Identify which cell holds the provided text, then report its [X, Y] central coordinate. 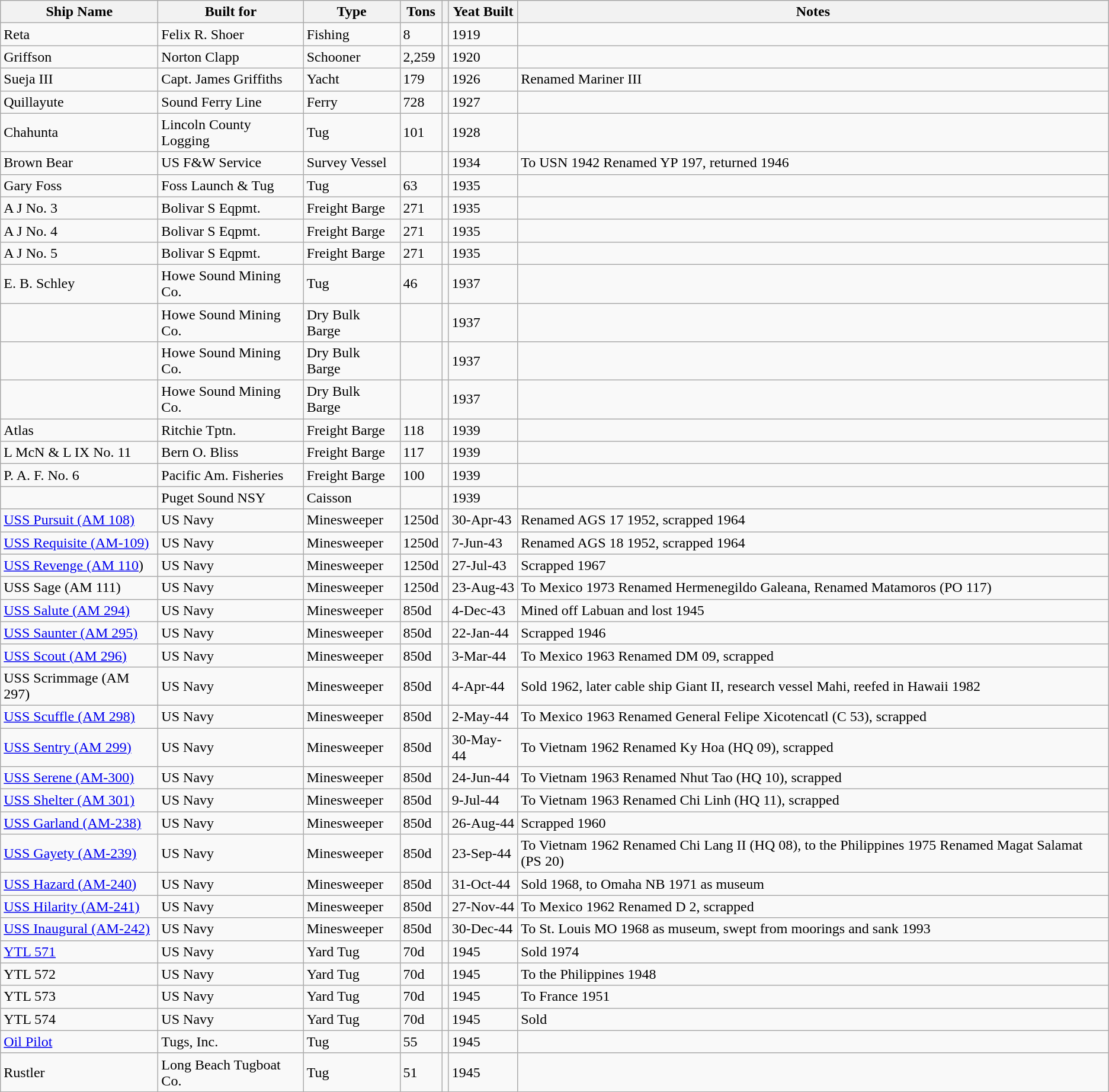
YTL 572 [79, 974]
USS Requisite (AM-109) [79, 543]
Tugs, Inc. [231, 1042]
27-Jul-43 [483, 565]
23-Aug-43 [483, 588]
179 [421, 79]
To Vietnam 1962 Renamed Chi Lang II (HQ 08), to the Philippines 1975 Renamed Magat Salamat (PS 20) [813, 853]
Sueja III [79, 79]
Schooner [352, 57]
USS Scuffle (AM 298) [79, 716]
USS Sage (AM 111) [79, 588]
1920 [483, 57]
A J No. 3 [79, 208]
Survey Vessel [352, 163]
24-Jun-44 [483, 778]
Scrapped 1946 [813, 633]
Sold [813, 1019]
Sold 1968, to Omaha NB 1971 as museum [813, 884]
E. B. Schley [79, 283]
Pacific Am. Fisheries [231, 475]
YTL 571 [79, 952]
To Mexico 1962 Renamed D 2, scrapped [813, 907]
USS Sentry (AM 299) [79, 747]
Notes [813, 12]
To the Philippines 1948 [813, 974]
USS Hilarity (AM-241) [79, 907]
USS Inaugural (AM-242) [79, 929]
Atlas [79, 430]
USS Revenge (AM 110) [79, 565]
Puget Sound NSY [231, 498]
To USN 1942 Renamed YP 197, returned 1946 [813, 163]
USS Hazard (AM-240) [79, 884]
1927 [483, 102]
USS Scrimmage (AM 297) [79, 686]
A J No. 5 [79, 253]
7-Jun-43 [483, 543]
To Vietnam 1963 Renamed Chi Linh (HQ 11), scrapped [813, 800]
8 [421, 34]
117 [421, 453]
To Vietnam 1963 Renamed Nhut Tao (HQ 10), scrapped [813, 778]
To Mexico 1963 Renamed DM 09, scrapped [813, 655]
USS Shelter (AM 301) [79, 800]
23-Sep-44 [483, 853]
Sound Ferry Line [231, 102]
To Mexico 1963 Renamed General Felipe Xicotencatl (C 53), scrapped [813, 716]
728 [421, 102]
Renamed AGS 17 1952, scrapped 1964 [813, 520]
26-Aug-44 [483, 823]
YTL 573 [79, 997]
To Vietnam 1962 Renamed Ky Hoa (HQ 09), scrapped [813, 747]
27-Nov-44 [483, 907]
22-Jan-44 [483, 633]
Sold 1962, later cable ship Giant II, research vessel Mahi, reefed in Hawaii 1982 [813, 686]
Quillayute [79, 102]
1926 [483, 79]
9-Jul-44 [483, 800]
Lincoln County Logging [231, 133]
USS Scout (AM 296) [79, 655]
USS Garland (AM-238) [79, 823]
Ship Name [79, 12]
31-Oct-44 [483, 884]
Scrapped 1960 [813, 823]
P. A. F. No. 6 [79, 475]
55 [421, 1042]
To St. Louis MO 1968 as museum, swept from moorings and sank 1993 [813, 929]
Brown Bear [79, 163]
Rustler [79, 1072]
Foss Launch & Tug [231, 185]
Mined off Labuan and lost 1945 [813, 610]
Griffson [79, 57]
Oil Pilot [79, 1042]
3-Mar-44 [483, 655]
1919 [483, 34]
USS Pursuit (AM 108) [79, 520]
Chahunta [79, 133]
101 [421, 133]
2-May-44 [483, 716]
USS Serene (AM-300) [79, 778]
Built for [231, 12]
Bern O. Bliss [231, 453]
To France 1951 [813, 997]
Caisson [352, 498]
30-May-44 [483, 747]
Ferry [352, 102]
Yeat Built [483, 12]
51 [421, 1072]
Yacht [352, 79]
Renamed Mariner III [813, 79]
118 [421, 430]
2,259 [421, 57]
63 [421, 185]
100 [421, 475]
Type [352, 12]
USS Saunter (AM 295) [79, 633]
4-Apr-44 [483, 686]
Ritchie Tptn. [231, 430]
YTL 574 [79, 1019]
Tons [421, 12]
30-Dec-44 [483, 929]
Sold 1974 [813, 952]
Gary Foss [79, 185]
A J No. 4 [79, 230]
Scrapped 1967 [813, 565]
Felix R. Shoer [231, 34]
US F&W Service [231, 163]
Fishing [352, 34]
Reta [79, 34]
To Mexico 1973 Renamed Hermenegildo Galeana, Renamed Matamoros (PO 117) [813, 588]
Renamed AGS 18 1952, scrapped 1964 [813, 543]
1928 [483, 133]
USS Gayety (AM-239) [79, 853]
1934 [483, 163]
Capt. James Griffiths [231, 79]
46 [421, 283]
Norton Clapp [231, 57]
USS Salute (AM 294) [79, 610]
30-Apr-43 [483, 520]
4-Dec-43 [483, 610]
Long Beach Tugboat Co. [231, 1072]
L McN & L IX No. 11 [79, 453]
